Identify which cell holds the provided text, then report its (x, y) central coordinate. 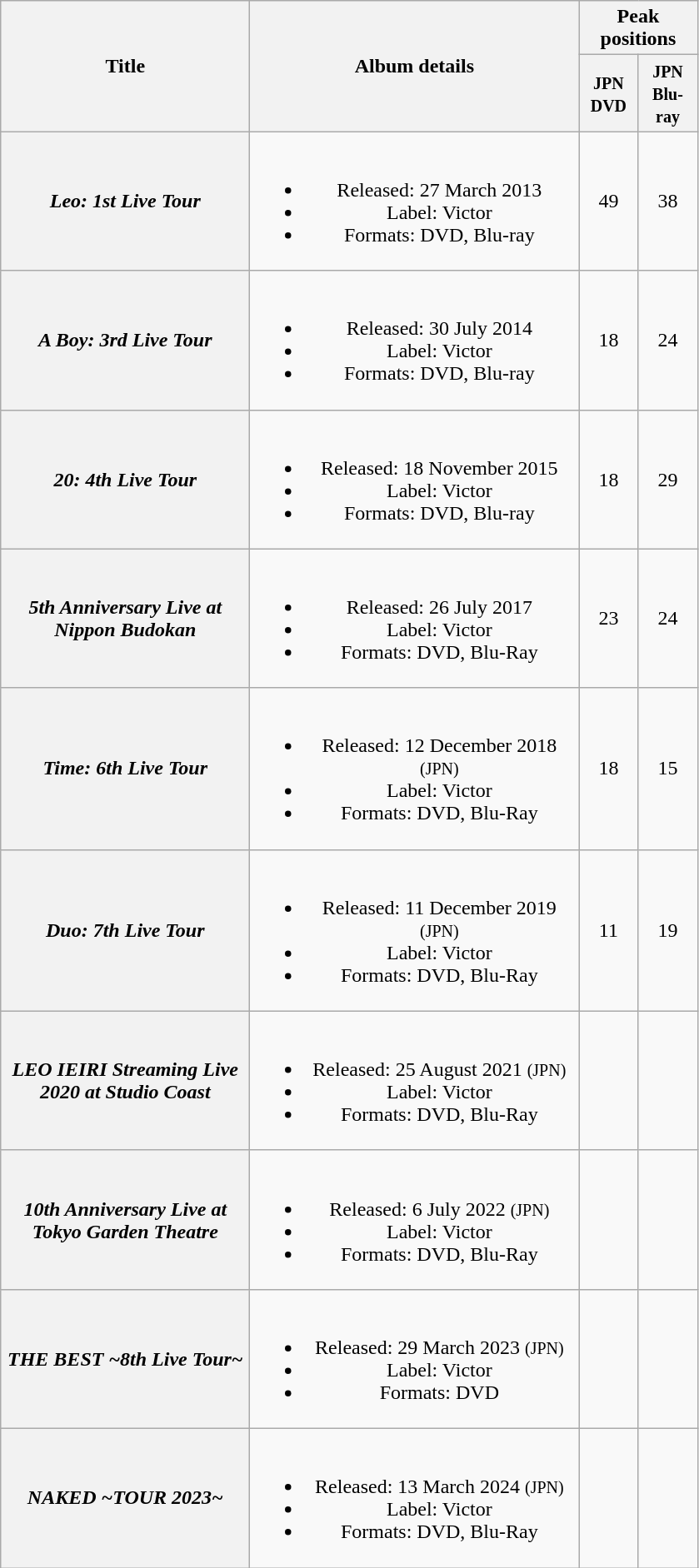
Title (125, 67)
Released: 6 July 2022 (JPN)Label: VictorFormats: DVD, Blu-Ray (415, 1219)
11 (608, 930)
Album details (415, 67)
29 (668, 480)
38 (668, 202)
Released: 18 November 2015 Label: VictorFormats: DVD, Blu-ray (415, 480)
Released: 30 July 2014 Label: VictorFormats: DVD, Blu-ray (415, 340)
NAKED ~TOUR 2023~ (125, 1497)
19 (668, 930)
Time: 6th Live Tour (125, 769)
10th Anniversary Live at Tokyo Garden Theatre (125, 1219)
Released: 13 March 2024 (JPN)Label: VictorFormats: DVD, Blu-Ray (415, 1497)
23 (608, 618)
Released: 27 March 2013 Label: VictorFormats: DVD, Blu-ray (415, 202)
LEO IEIRI Streaming Live 2020 at Studio Coast (125, 1081)
49 (608, 202)
Peak positions (638, 28)
Released: 12 December 2018 (JPN)Label: VictorFormats: DVD, Blu-Ray (415, 769)
Released: 11 December 2019 (JPN)Label: VictorFormats: DVD, Blu-Ray (415, 930)
Released: 25 August 2021 (JPN)Label: VictorFormats: DVD, Blu-Ray (415, 1081)
5th Anniversary Live at Nippon Budokan (125, 618)
JPN Blu-ray (668, 93)
Leo: 1st Live Tour (125, 202)
15 (668, 769)
Duo: 7th Live Tour (125, 930)
THE BEST ~8th Live Tour~ (125, 1359)
A Boy: 3rd Live Tour (125, 340)
JPN DVD (608, 93)
Released: 26 July 2017 Label: VictorFormats: DVD, Blu-Ray (415, 618)
20: 4th Live Tour (125, 480)
Released: 29 March 2023 (JPN)Label: VictorFormats: DVD (415, 1359)
